Pinpoint the cell where the given text exists, returning its [X, Y] midpoint coordinate. 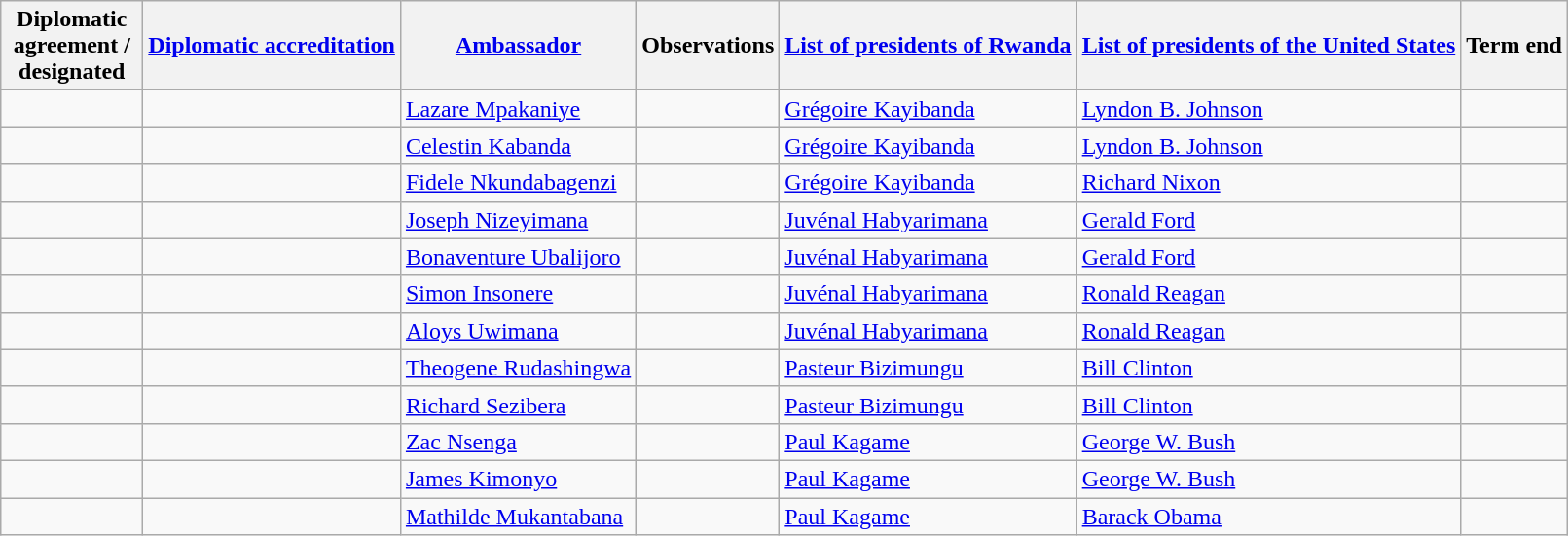
Bonaventure Ubalijoro [518, 257]
Zac Nsenga [518, 442]
Theogene Rudashingwa [518, 368]
Barack Obama [1269, 517]
Diplomatic agreement / designated [72, 46]
Diplomatic accreditation [273, 46]
Richard Sezibera [518, 405]
Mathilde Mukantabana [518, 517]
Observations [709, 46]
Ambassador [518, 46]
Fidele Nkundabagenzi [518, 183]
Richard Nixon [1269, 183]
Simon Insonere [518, 294]
Lazare Mpakaniye [518, 109]
Term end [1514, 46]
Celestin Kabanda [518, 146]
Aloys Uwimana [518, 331]
List of presidents of Rwanda [929, 46]
Joseph Nizeyimana [518, 220]
James Kimonyo [518, 479]
List of presidents of the United States [1269, 46]
